Locate the cell with the specified text and output its (x, y) center coordinate. 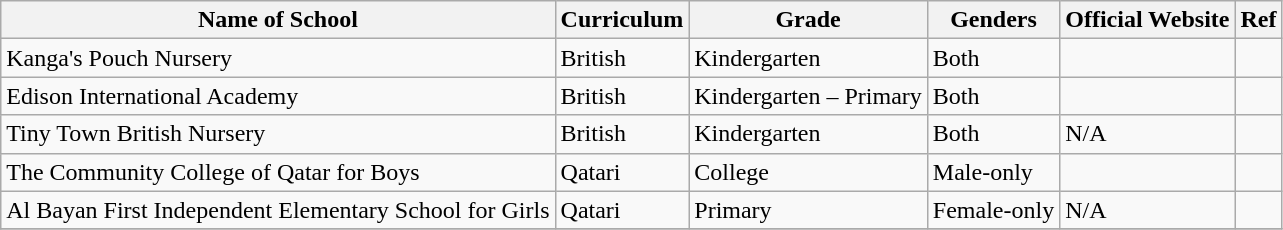
Male-only (993, 172)
Kanga's Pouch Nursery (278, 58)
Official Website (1148, 20)
Tiny Town British Nursery (278, 134)
Name of School (278, 20)
Ref (1258, 20)
The Community College of Qatar for Boys (278, 172)
Primary (808, 210)
College (808, 172)
Edison International Academy (278, 96)
Genders (993, 20)
Kindergarten – Primary (808, 96)
Grade (808, 20)
Female-only (993, 210)
Al Bayan First Independent Elementary School for Girls (278, 210)
Curriculum (622, 20)
